Find where the given text appears and provide that cell's center as (X, Y) coordinate. 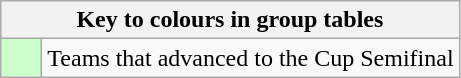
Teams that advanced to the Cup Semifinal (250, 58)
Key to colours in group tables (230, 20)
